For the text-containing cell, return its midpoint in [x, y] coordinate format. 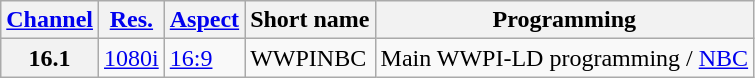
Res. [132, 20]
16:9 [204, 58]
1080i [132, 58]
Aspect [204, 20]
16.1 [50, 58]
WWPINBC [310, 58]
Short name [310, 20]
Main WWPI-LD programming / NBC [564, 58]
Channel [50, 20]
Programming [564, 20]
